Return (x, y) of the center of cell containing provided text 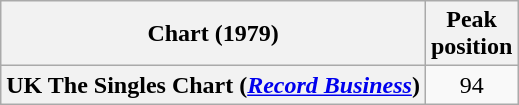
Peakposition (471, 34)
Chart (1979) (214, 34)
94 (471, 85)
UK The Singles Chart (Record Business) (214, 85)
